Output the (x, y) coordinate of the center of the cell containing the given text.  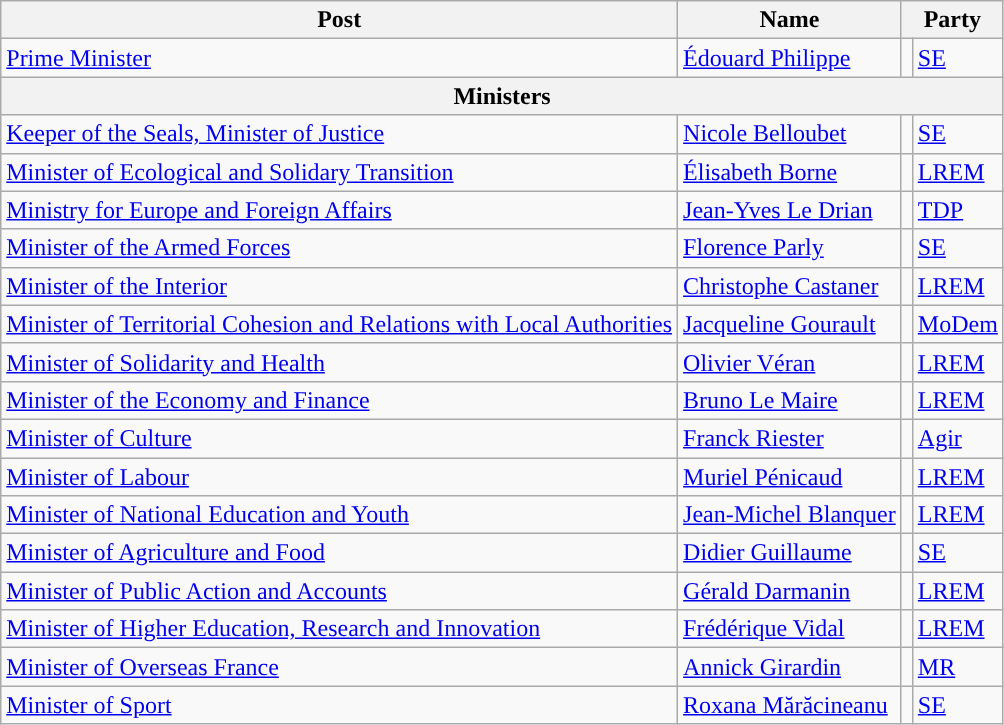
Annick Girardin (790, 667)
Franck Riester (790, 438)
Gérald Darmanin (790, 591)
Minister of Ecological and Solidary Transition (340, 172)
Édouard Philippe (790, 58)
Bruno Le Maire (790, 400)
Jean-Michel Blanquer (790, 515)
Élisabeth Borne (790, 172)
Minister of the Armed Forces (340, 248)
MoDem (958, 324)
Minister of Solidarity and Health (340, 362)
Christophe Castaner (790, 286)
Nicole Belloubet (790, 134)
Minister of the Interior (340, 286)
Ministers (502, 96)
Minister of the Economy and Finance (340, 400)
Minister of Sport (340, 705)
Jacqueline Gourault (790, 324)
Minister of Public Action and Accounts (340, 591)
Florence Parly (790, 248)
Keeper of the Seals, Minister of Justice (340, 134)
Minister of Labour (340, 477)
Olivier Véran (790, 362)
Party (952, 20)
Prime Minister (340, 58)
Jean-Yves Le Drian (790, 210)
Minister of National Education and Youth (340, 515)
MR (958, 667)
Minister of Overseas France (340, 667)
Minister of Higher Education, Research and Innovation (340, 629)
Frédérique Vidal (790, 629)
Roxana Mărăcineanu (790, 705)
Minister of Agriculture and Food (340, 553)
Agir (958, 438)
Didier Guillaume (790, 553)
TDP (958, 210)
Post (340, 20)
Minister of Culture (340, 438)
Minister of Territorial Cohesion and Relations with Local Authorities (340, 324)
Muriel Pénicaud (790, 477)
Ministry for Europe and Foreign Affairs (340, 210)
Name (790, 20)
